Find where the given text appears and provide that cell's center as (x, y) coordinate. 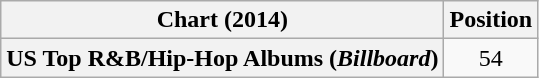
US Top R&B/Hip-Hop Albums (Billboard) (222, 58)
Position (491, 20)
Chart (2014) (222, 20)
54 (491, 58)
